Search for the cell housing the specified text and yield its (X, Y) center coordinate. 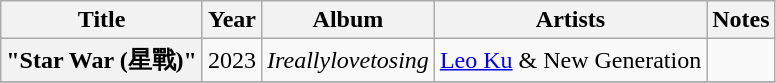
Artists (570, 20)
Year (232, 20)
Album (348, 20)
Leo Ku & New Generation (570, 60)
Notes (741, 20)
"Star War (星戰)" (102, 60)
Title (102, 20)
Ireallylovetosing (348, 60)
2023 (232, 60)
